Determine the [X, Y] coordinate at the center of the cell enclosing the given text.  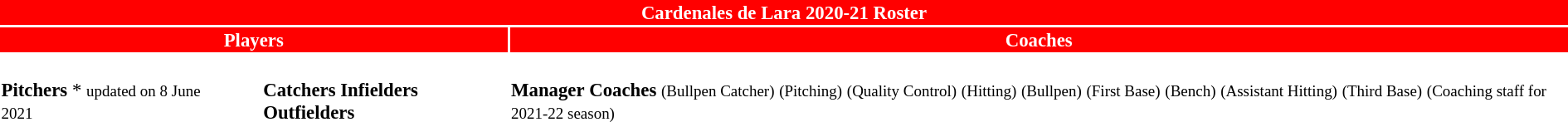
Players [254, 40]
Cardenales de Lara 2020-21 Roster [784, 12]
Coaches [1039, 40]
